Extract the (x, y) coordinate from the center of the cell holding the provided text.  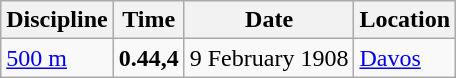
Location (405, 20)
500 m (57, 58)
0.44,4 (148, 58)
Date (269, 20)
Discipline (57, 20)
9 February 1908 (269, 58)
Time (148, 20)
Davos (405, 58)
